Locate the cell with the specified text and output its (x, y) center coordinate. 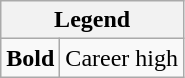
Bold (30, 58)
Legend (92, 20)
Career high (122, 58)
